Return the [X, Y] coordinate for the center point of the cell that contains the specified text.  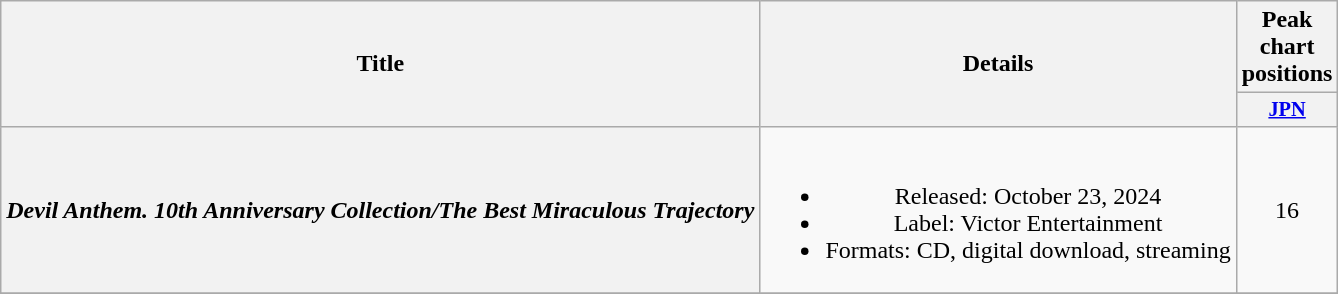
Peak chart positions [1287, 47]
Title [380, 64]
Released: October 23, 2024Label: Victor EntertainmentFormats: CD, digital download, streaming [998, 210]
JPN [1287, 110]
Details [998, 64]
16 [1287, 210]
Devil Anthem. 10th Anniversary Collection/The Best Miraculous Trajectory [380, 210]
